Locate the cell with the specified text and output its [x, y] center coordinate. 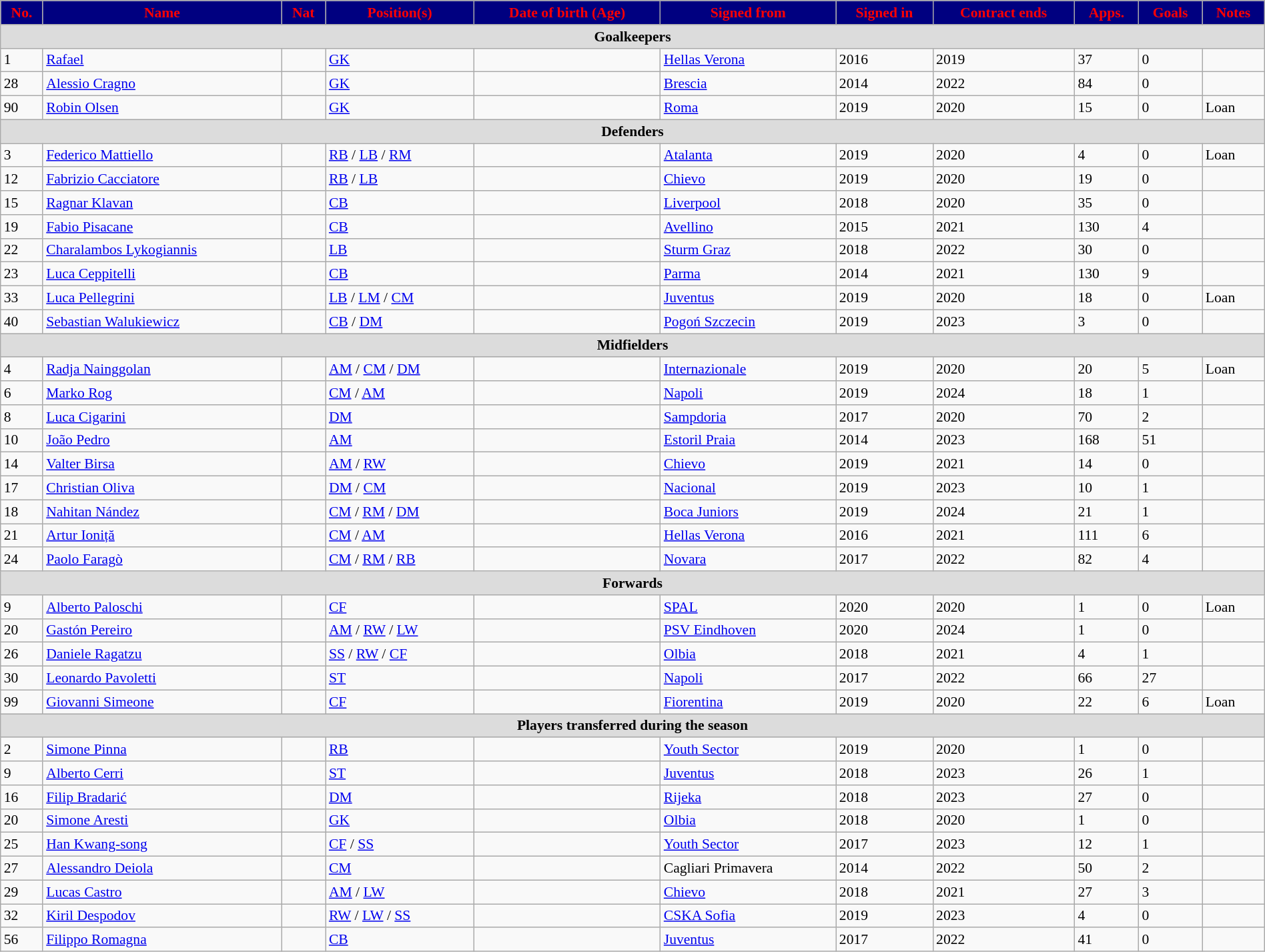
Roma [749, 108]
Filippo Romagna [162, 940]
LB / LM / CM [400, 298]
Cagliari Primavera [749, 869]
Parma [749, 274]
RB / LB [400, 179]
AM / CM / DM [400, 370]
Marko Rog [162, 393]
Sampdoria [749, 417]
AM / RW [400, 464]
24 [21, 560]
35 [1106, 203]
Nahitan Nández [162, 512]
29 [21, 892]
Notes [1233, 13]
2015 [885, 227]
LB [400, 250]
CM / RM / RB [400, 560]
Artur Ioniță [162, 536]
33 [21, 298]
Rafael [162, 60]
Christian Oliva [162, 488]
Contract ends [1003, 13]
28 [21, 84]
Charalambos Lykogiannis [162, 250]
Avellino [749, 227]
AM / LW [400, 892]
Luca Cigarini [162, 417]
Estoril Praia [749, 440]
90 [21, 108]
82 [1106, 560]
Goalkeepers [632, 37]
Liverpool [749, 203]
16 [21, 797]
Radja Nainggolan [162, 370]
Alberto Paloschi [162, 607]
Luca Ceppitelli [162, 274]
25 [21, 845]
Pogoń Szczecin [749, 322]
41 [1106, 940]
CSKA Sofia [749, 916]
CM / RM / DM [400, 512]
Leonardo Pavoletti [162, 678]
56 [21, 940]
Alessandro Deiola [162, 869]
Rijeka [749, 797]
AM [400, 440]
Brescia [749, 84]
Fabio Pisacane [162, 227]
CM [400, 869]
40 [21, 322]
Defenders [632, 131]
Giovanni Simeone [162, 702]
Robin Olsen [162, 108]
Fabrizio Cacciatore [162, 179]
RW / LW / SS [400, 916]
Paolo Faragò [162, 560]
Position(s) [400, 13]
Name [162, 13]
Sturm Graz [749, 250]
Lucas Castro [162, 892]
CB / DM [400, 322]
João Pedro [162, 440]
111 [1106, 536]
5 [1170, 370]
70 [1106, 417]
Alessio Cragno [162, 84]
17 [21, 488]
Filip Bradarić [162, 797]
Boca Juniors [749, 512]
8 [21, 417]
No. [21, 13]
32 [21, 916]
84 [1106, 84]
Midfielders [632, 346]
DM / CM [400, 488]
51 [1170, 440]
Apps. [1106, 13]
RB / LB / RM [400, 155]
RB [400, 750]
CF / SS [400, 845]
Daniele Ragatzu [162, 654]
Nacional [749, 488]
SS / RW / CF [400, 654]
Federico Mattiello [162, 155]
Signed from [749, 13]
Novara [749, 560]
Simone Pinna [162, 750]
Signed in [885, 13]
Internazionale [749, 370]
Sebastian Walukiewicz [162, 322]
Kiril Despodov [162, 916]
Players transferred during the season [632, 726]
Fiorentina [749, 702]
50 [1106, 869]
37 [1106, 60]
AM / RW / LW [400, 630]
Luca Pellegrini [162, 298]
SPAL [749, 607]
Forwards [632, 583]
Nat [304, 13]
Goals [1170, 13]
Atalanta [749, 155]
PSV Eindhoven [749, 630]
Han Kwang-song [162, 845]
23 [21, 274]
99 [21, 702]
Ragnar Klavan [162, 203]
Gastón Pereiro [162, 630]
Alberto Cerri [162, 773]
Valter Birsa [162, 464]
Date of birth (Age) [567, 13]
168 [1106, 440]
Simone Aresti [162, 821]
66 [1106, 678]
